Detect which cell encompasses the target text, then output its [X, Y] center coordinate. 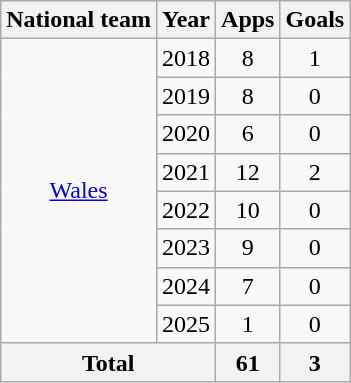
2023 [186, 248]
2022 [186, 210]
10 [248, 210]
6 [248, 134]
National team [79, 20]
2019 [186, 96]
2020 [186, 134]
2024 [186, 286]
2018 [186, 58]
3 [315, 362]
2021 [186, 172]
Wales [79, 191]
Year [186, 20]
61 [248, 362]
2 [315, 172]
2025 [186, 324]
12 [248, 172]
7 [248, 286]
Apps [248, 20]
9 [248, 248]
Total [108, 362]
Goals [315, 20]
